Provide the [X, Y] coordinate of the cell's center where the given text is located.  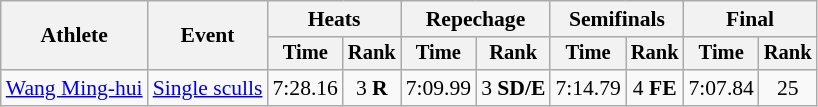
Final [750, 19]
4 FE [655, 88]
7:28.16 [304, 88]
3 SD/E [513, 88]
3 R [372, 88]
Heats [334, 19]
Athlete [74, 36]
25 [788, 88]
Semifinals [616, 19]
Event [208, 36]
Wang Ming-hui [74, 88]
Single sculls [208, 88]
7:07.84 [720, 88]
7:14.79 [588, 88]
7:09.99 [438, 88]
Repechage [476, 19]
